Capture the cell that displays the provided text and extract its (X, Y) central coordinate. 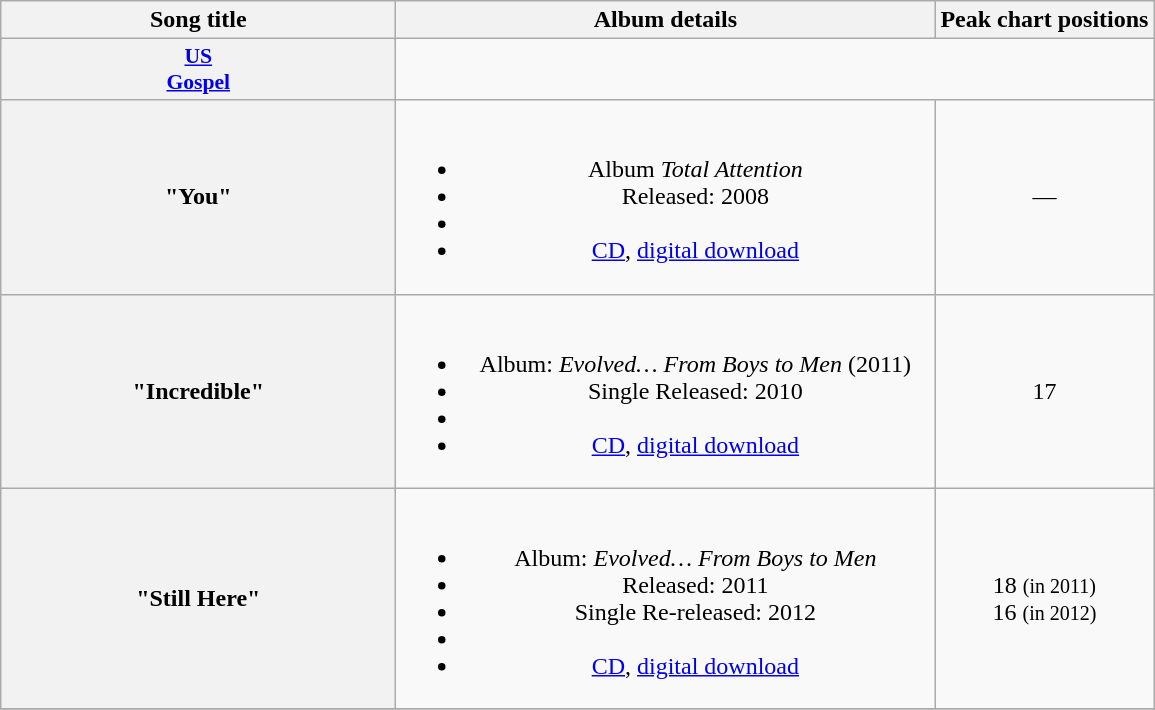
Album: Evolved… From Boys to MenReleased: 2011Single Re-released: 2012CD, digital download (666, 598)
"Still Here" (198, 598)
USGospel (198, 70)
Peak chart positions (1044, 20)
Album Total AttentionReleased: 2008CD, digital download (666, 197)
Album details (666, 20)
— (1044, 197)
"You" (198, 197)
Album: Evolved… From Boys to Men (2011)Single Released: 2010CD, digital download (666, 391)
17 (1044, 391)
18 (in 2011)16 (in 2012) (1044, 598)
Song title (198, 20)
"Incredible" (198, 391)
